Pinpoint the cell where the given text exists, returning its (X, Y) midpoint coordinate. 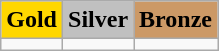
Bronze (176, 20)
Silver (98, 20)
Gold (32, 20)
